Provide the (X, Y) coordinate of the cell's center where the given text is located.  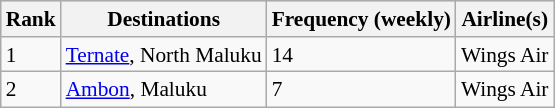
Ambon, Maluku (164, 90)
7 (362, 90)
Frequency (weekly) (362, 19)
1 (31, 55)
Ternate, North Maluku (164, 55)
14 (362, 55)
Airline(s) (505, 19)
2 (31, 90)
Rank (31, 19)
Destinations (164, 19)
